Identify which cell holds the provided text, then report its [X, Y] central coordinate. 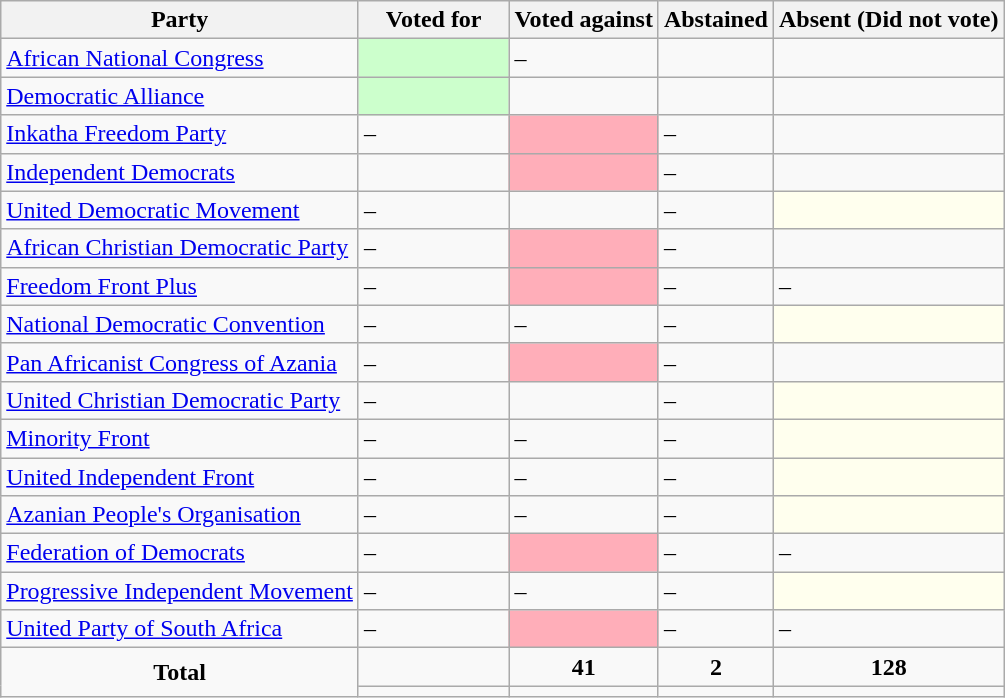
Total [180, 672]
Pan Africanist Congress of Azania [180, 362]
128 [889, 667]
41 [584, 667]
Absent (Did not vote) [889, 20]
Minority Front [180, 438]
African National Congress [180, 58]
National Democratic Convention [180, 324]
United Democratic Movement [180, 210]
Progressive Independent Movement [180, 591]
Voted against [584, 20]
2 [716, 667]
Democratic Alliance [180, 96]
Abstained [716, 20]
United Christian Democratic Party [180, 400]
Federation of Democrats [180, 553]
Inkatha Freedom Party [180, 134]
Independent Democrats [180, 172]
United Party of South Africa [180, 629]
United Independent Front [180, 477]
Party [180, 20]
Voted for [433, 20]
Freedom Front Plus [180, 286]
Azanian People's Organisation [180, 515]
African Christian Democratic Party [180, 248]
